Return the [x, y] coordinate for the center point of the cell that contains the specified text.  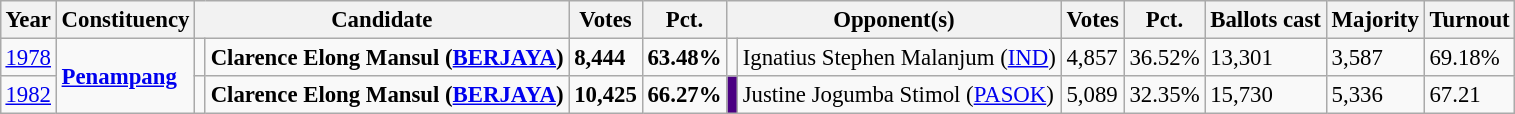
69.18% [1470, 57]
5,089 [1092, 95]
3,587 [1375, 57]
67.21 [1470, 95]
10,425 [606, 95]
32.35% [1164, 95]
Constituency [125, 20]
Penampang [125, 76]
Year [28, 20]
36.52% [1164, 57]
66.27% [684, 95]
Turnout [1470, 20]
5,336 [1375, 95]
Ballots cast [1266, 20]
4,857 [1092, 57]
Majority [1375, 20]
Candidate [382, 20]
63.48% [684, 57]
Ignatius Stephen Malanjum (IND) [899, 57]
Justine Jogumba Stimol (PASOK) [899, 95]
15,730 [1266, 95]
1978 [28, 57]
13,301 [1266, 57]
1982 [28, 95]
Opponent(s) [894, 20]
8,444 [606, 57]
